Provide the [x, y] coordinate of the cell's center where the given text is located.  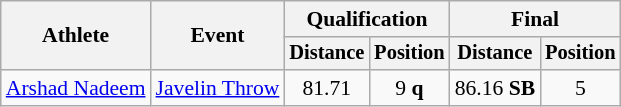
81.71 [326, 88]
Athlete [76, 36]
Javelin Throw [218, 88]
5 [580, 88]
Qualification [366, 19]
Final [536, 19]
9 q [409, 88]
Arshad Nadeem [76, 88]
86.16 SB [496, 88]
Event [218, 36]
